Detect which cell encompasses the target text, then output its [X, Y] center coordinate. 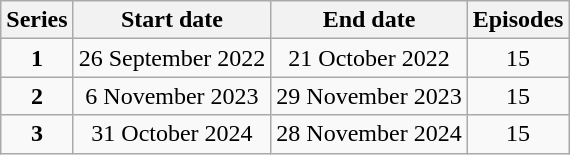
29 November 2023 [369, 96]
31 October 2024 [172, 134]
Episodes [518, 20]
21 October 2022 [369, 58]
1 [37, 58]
6 November 2023 [172, 96]
26 September 2022 [172, 58]
28 November 2024 [369, 134]
Start date [172, 20]
Series [37, 20]
End date [369, 20]
3 [37, 134]
2 [37, 96]
